Capture the cell that displays the provided text and extract its (x, y) central coordinate. 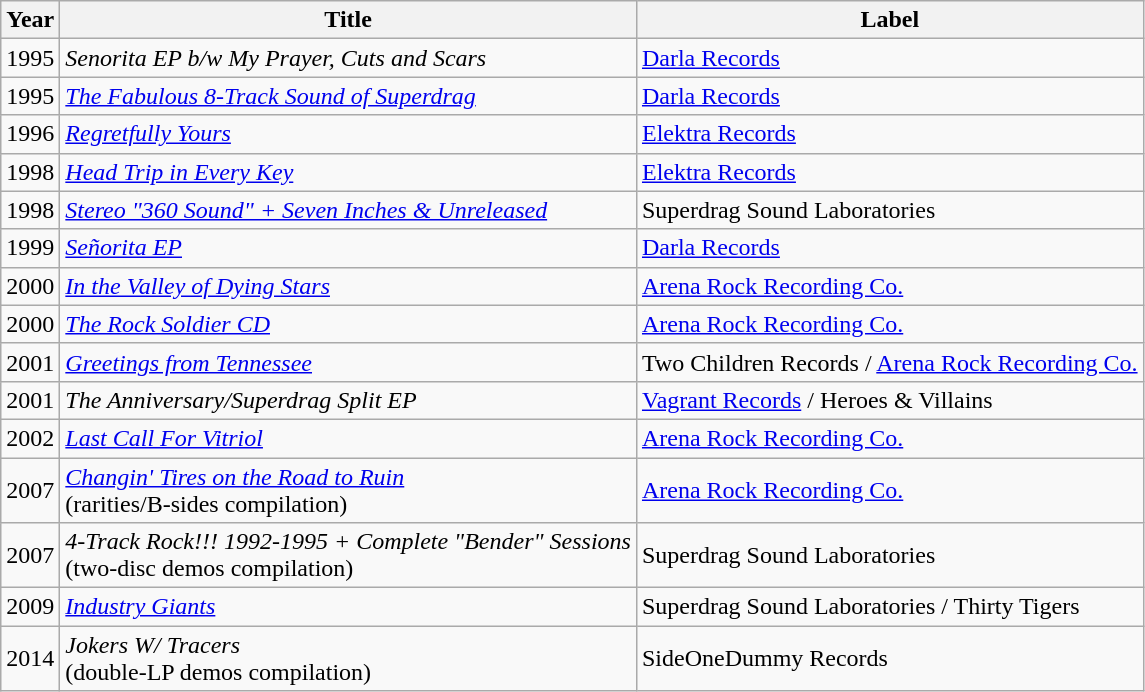
1996 (30, 134)
Greetings from Tennessee (348, 362)
Regretfully Yours (348, 134)
2014 (30, 658)
SideOneDummy Records (890, 658)
Changin' Tires on the Road to Ruin(rarities/B-sides compilation) (348, 490)
Jokers W/ Tracers(double-LP demos compilation) (348, 658)
The Rock Soldier CD (348, 324)
Vagrant Records / Heroes & Villains (890, 400)
2002 (30, 438)
The Fabulous 8-Track Sound of Superdrag (348, 96)
1999 (30, 248)
The Anniversary/Superdrag Split EP (348, 400)
Superdrag Sound Laboratories / Thirty Tigers (890, 607)
Two Children Records / Arena Rock Recording Co. (890, 362)
4-Track Rock!!! 1992-1995 + Complete "Bender" Sessions(two-disc demos compilation) (348, 556)
Senorita EP b/w My Prayer, Cuts and Scars (348, 58)
Señorita EP (348, 248)
In the Valley of Dying Stars (348, 286)
2009 (30, 607)
Label (890, 20)
Industry Giants (348, 607)
Title (348, 20)
Head Trip in Every Key (348, 172)
Stereo "360 Sound" + Seven Inches & Unreleased (348, 210)
Year (30, 20)
Last Call For Vitriol (348, 438)
